Provide the (x, y) coordinate of the cell's center where the given text is located.  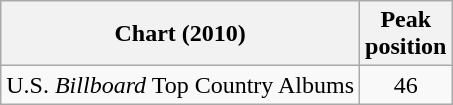
46 (406, 85)
U.S. Billboard Top Country Albums (180, 85)
Peak position (406, 34)
Chart (2010) (180, 34)
